Find where the given text appears and provide that cell's center as (x, y) coordinate. 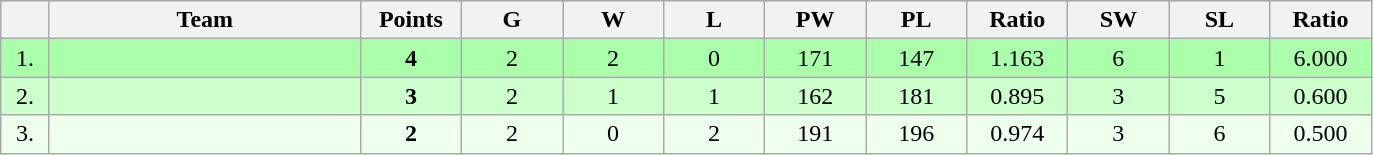
147 (916, 58)
162 (816, 96)
1.163 (1018, 58)
5 (1220, 96)
3. (26, 134)
196 (916, 134)
PL (916, 20)
PW (816, 20)
2. (26, 96)
0.500 (1320, 134)
SW (1118, 20)
0.895 (1018, 96)
G (512, 20)
171 (816, 58)
L (714, 20)
Team (204, 20)
W (612, 20)
0.600 (1320, 96)
4 (410, 58)
Points (410, 20)
SL (1220, 20)
1. (26, 58)
181 (916, 96)
6.000 (1320, 58)
191 (816, 134)
0.974 (1018, 134)
